Locate the cell with the specified text and output its [X, Y] center coordinate. 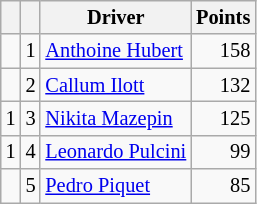
85 [223, 186]
5 [31, 186]
132 [223, 85]
158 [223, 51]
Leonardo Pulcini [116, 152]
Nikita Mazepin [116, 118]
99 [223, 152]
Points [223, 17]
Pedro Piquet [116, 186]
Anthoine Hubert [116, 51]
Driver [116, 17]
Callum Ilott [116, 85]
125 [223, 118]
3 [31, 118]
4 [31, 152]
2 [31, 85]
